Extract the [x, y] coordinate from the center of the cell holding the provided text.  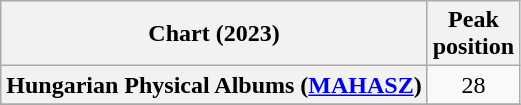
Peakposition [473, 34]
28 [473, 85]
Chart (2023) [214, 34]
Hungarian Physical Albums (MAHASZ) [214, 85]
